Locate the cell with the specified text and output its [x, y] center coordinate. 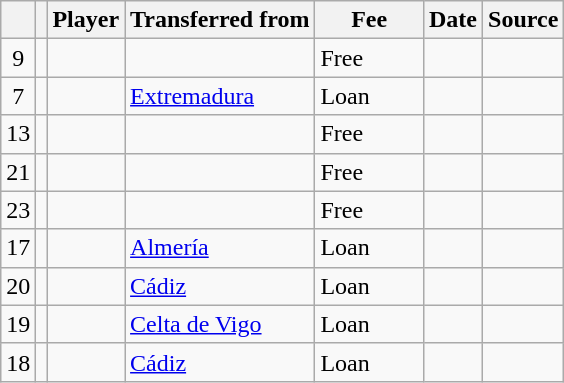
Celta de Vigo [220, 324]
Extremadura [220, 96]
21 [18, 172]
Date [452, 20]
13 [18, 134]
Transferred from [220, 20]
9 [18, 58]
19 [18, 324]
23 [18, 210]
17 [18, 248]
Fee [370, 20]
20 [18, 286]
7 [18, 96]
18 [18, 362]
Source [524, 20]
Player [86, 20]
Almería [220, 248]
